Extract the [x, y] coordinate from the center of the cell holding the provided text.  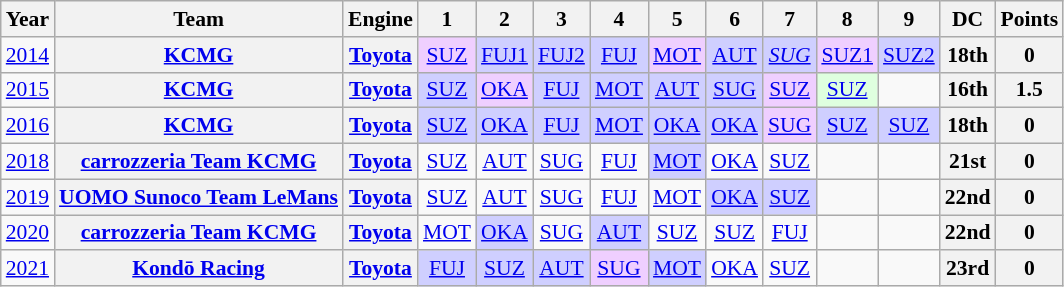
2014 [28, 55]
Year [28, 19]
Kondō Racing [198, 269]
Engine [380, 19]
2020 [28, 233]
UOMO Sunoco Team LeMans [198, 197]
1.5 [1029, 90]
SUZ1 [847, 55]
Team [198, 19]
Points [1029, 19]
2015 [28, 90]
2021 [28, 269]
FUJ2 [562, 55]
2018 [28, 162]
DC [968, 19]
1 [447, 19]
3 [562, 19]
4 [619, 19]
23rd [968, 269]
8 [847, 19]
16th [968, 90]
5 [677, 19]
SUZ2 [909, 55]
2 [504, 19]
21st [968, 162]
2016 [28, 126]
FUJ1 [504, 55]
6 [734, 19]
2019 [28, 197]
7 [790, 19]
9 [909, 19]
